From the cell containing the given text, extract its center point as [x, y] coordinate. 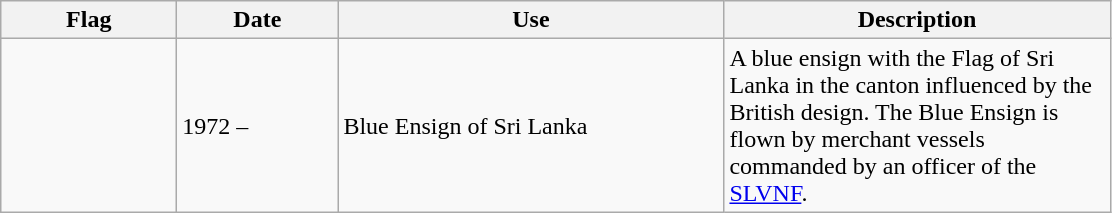
Description [917, 20]
Flag [89, 20]
1972 – [258, 126]
Use [531, 20]
Date [258, 20]
Blue Ensign of Sri Lanka [531, 126]
